Return the [x, y] coordinate for the center point of the cell that contains the specified text.  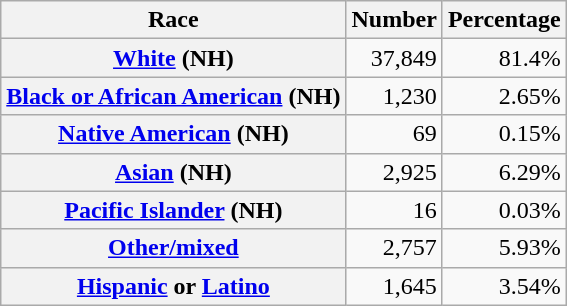
6.29% [504, 172]
Black or African American (NH) [174, 96]
Pacific Islander (NH) [174, 210]
Number [394, 20]
3.54% [504, 286]
2,757 [394, 248]
1,645 [394, 286]
Native American (NH) [174, 134]
2.65% [504, 96]
Asian (NH) [174, 172]
1,230 [394, 96]
5.93% [504, 248]
Other/mixed [174, 248]
Race [174, 20]
0.15% [504, 134]
White (NH) [174, 58]
0.03% [504, 210]
37,849 [394, 58]
Percentage [504, 20]
81.4% [504, 58]
Hispanic or Latino [174, 286]
69 [394, 134]
16 [394, 210]
2,925 [394, 172]
